Return (X, Y) of the center of cell containing provided text 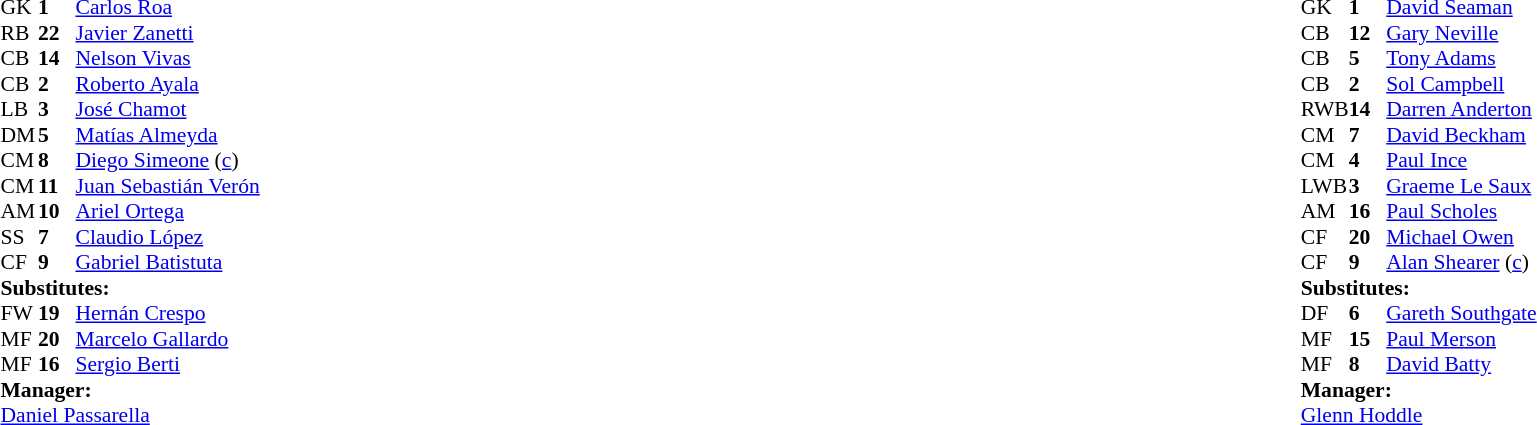
Gabriel Batistuta (168, 263)
LWB (1325, 186)
David Batty (1461, 365)
Darren Anderton (1461, 109)
22 (57, 33)
SS (19, 237)
Roberto Ayala (168, 84)
Ariel Ortega (168, 211)
DF (1325, 313)
Gareth Southgate (1461, 313)
Diego Simeone (c) (168, 161)
Michael Owen (1461, 237)
Paul Merson (1461, 339)
15 (1368, 339)
LB (19, 109)
10 (57, 211)
Javier Zanetti (168, 33)
Paul Scholes (1461, 211)
4 (1368, 161)
Hernán Crespo (168, 313)
Nelson Vivas (168, 59)
DM (19, 135)
Alan Shearer (c) (1461, 263)
Marcelo Gallardo (168, 339)
FW (19, 313)
6 (1368, 313)
Graeme Le Saux (1461, 186)
RWB (1325, 109)
Matías Almeyda (168, 135)
David Beckham (1461, 135)
Paul Ince (1461, 161)
Sergio Berti (168, 365)
12 (1368, 33)
11 (57, 186)
Claudio López (168, 237)
RB (19, 33)
19 (57, 313)
José Chamot (168, 109)
Juan Sebastián Verón (168, 186)
Tony Adams (1461, 59)
Sol Campbell (1461, 84)
Gary Neville (1461, 33)
